Provide the [X, Y] coordinate of the cell's center where the given text is located.  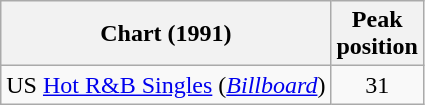
US Hot R&B Singles (Billboard) [166, 85]
Peakposition [377, 34]
Chart (1991) [166, 34]
31 [377, 85]
